Provide the [X, Y] coordinate of the cell's center where the given text is located.  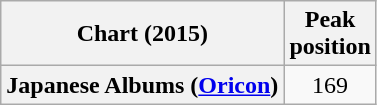
Japanese Albums (Oricon) [142, 85]
Chart (2015) [142, 34]
Peak position [330, 34]
169 [330, 85]
